Provide the (x, y) coordinate of the cell's center where the given text is located.  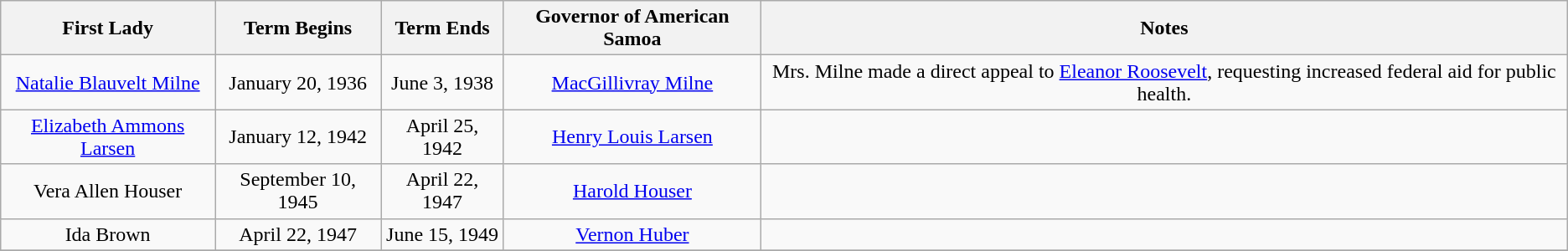
Term Ends (442, 28)
Ida Brown (108, 234)
Vera Allen Houser (108, 191)
Henry Louis Larsen (632, 137)
First Lady (108, 28)
September 10, 1945 (297, 191)
Natalie Blauvelt Milne (108, 82)
January 20, 1936 (297, 82)
MacGillivray Milne (632, 82)
Mrs. Milne made a direct appeal to Eleanor Roosevelt, requesting increased federal aid for public health. (1164, 82)
Notes (1164, 28)
Vernon Huber (632, 234)
June 3, 1938 (442, 82)
Governor of American Samoa (632, 28)
January 12, 1942 (297, 137)
Term Begins (297, 28)
Elizabeth Ammons Larsen (108, 137)
Harold Houser (632, 191)
June 15, 1949 (442, 234)
April 25, 1942 (442, 137)
